Identify which cell holds the provided text, then report its (x, y) central coordinate. 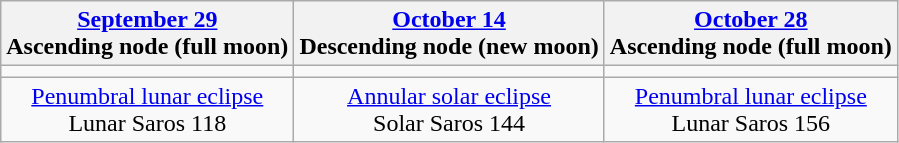
Penumbral lunar eclipseLunar Saros 118 (148, 110)
Penumbral lunar eclipseLunar Saros 156 (750, 110)
October 14Descending node (new moon) (449, 34)
September 29Ascending node (full moon) (148, 34)
Annular solar eclipseSolar Saros 144 (449, 110)
October 28Ascending node (full moon) (750, 34)
